Identify which cell holds the provided text, then report its [x, y] central coordinate. 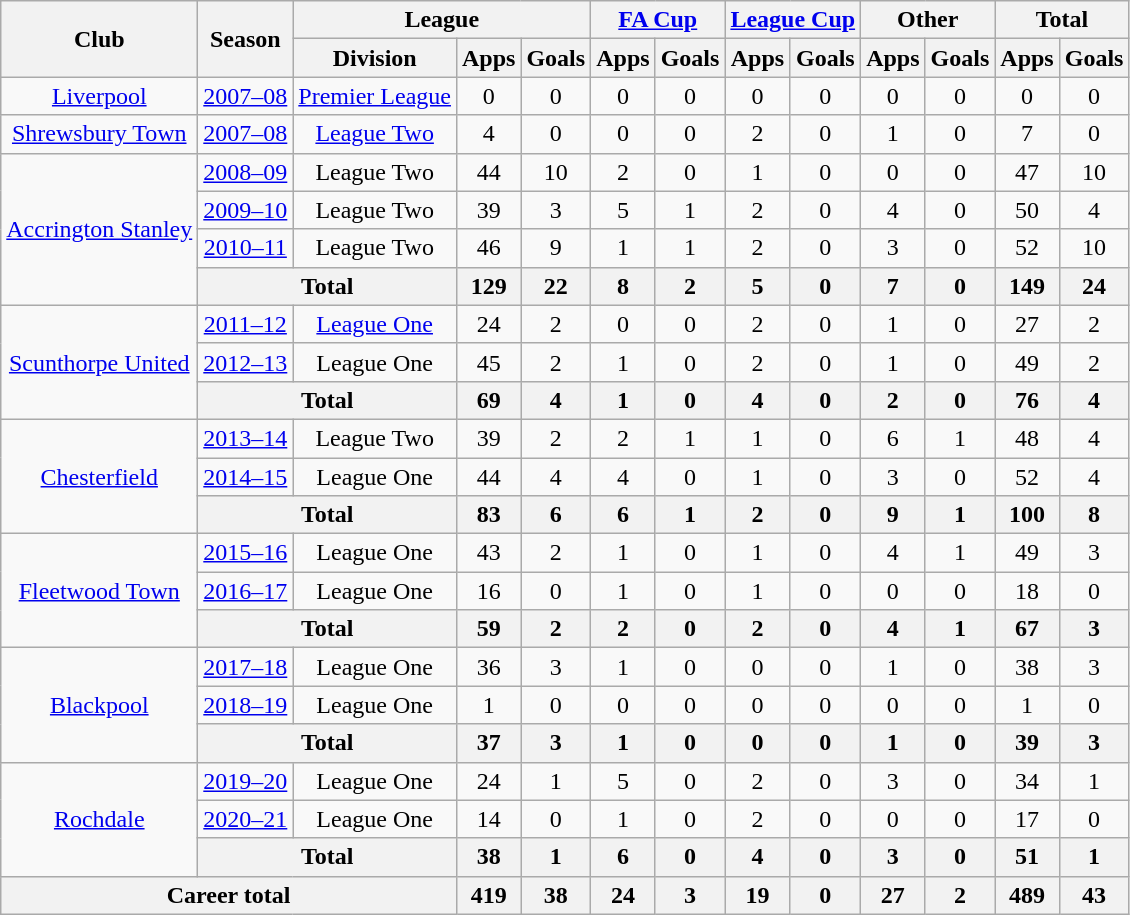
67 [1027, 629]
46 [488, 248]
League Cup [793, 20]
Premier League [375, 96]
Division [375, 58]
2014–15 [246, 477]
2018–19 [246, 705]
2008–09 [246, 172]
34 [1027, 781]
129 [488, 286]
League [442, 20]
17 [1027, 819]
Scunthorpe United [100, 362]
47 [1027, 172]
83 [488, 515]
Rochdale [100, 819]
37 [488, 743]
16 [488, 591]
48 [1027, 438]
489 [1027, 895]
Other [928, 20]
2015–16 [246, 553]
Liverpool [100, 96]
FA Cup [658, 20]
19 [758, 895]
76 [1027, 400]
2017–18 [246, 667]
Chesterfield [100, 476]
Season [246, 39]
Accrington Stanley [100, 229]
Fleetwood Town [100, 591]
18 [1027, 591]
14 [488, 819]
Club [100, 39]
149 [1027, 286]
59 [488, 629]
69 [488, 400]
50 [1027, 210]
2013–14 [246, 438]
51 [1027, 857]
2009–10 [246, 210]
Career total [229, 895]
36 [488, 667]
2010–11 [246, 248]
2020–21 [246, 819]
Shrewsbury Town [100, 134]
2011–12 [246, 324]
2019–20 [246, 781]
2016–17 [246, 591]
100 [1027, 515]
419 [488, 895]
45 [488, 362]
22 [556, 286]
Blackpool [100, 705]
2012–13 [246, 362]
